Provide the (x, y) coordinate of the cell's center where the given text is located.  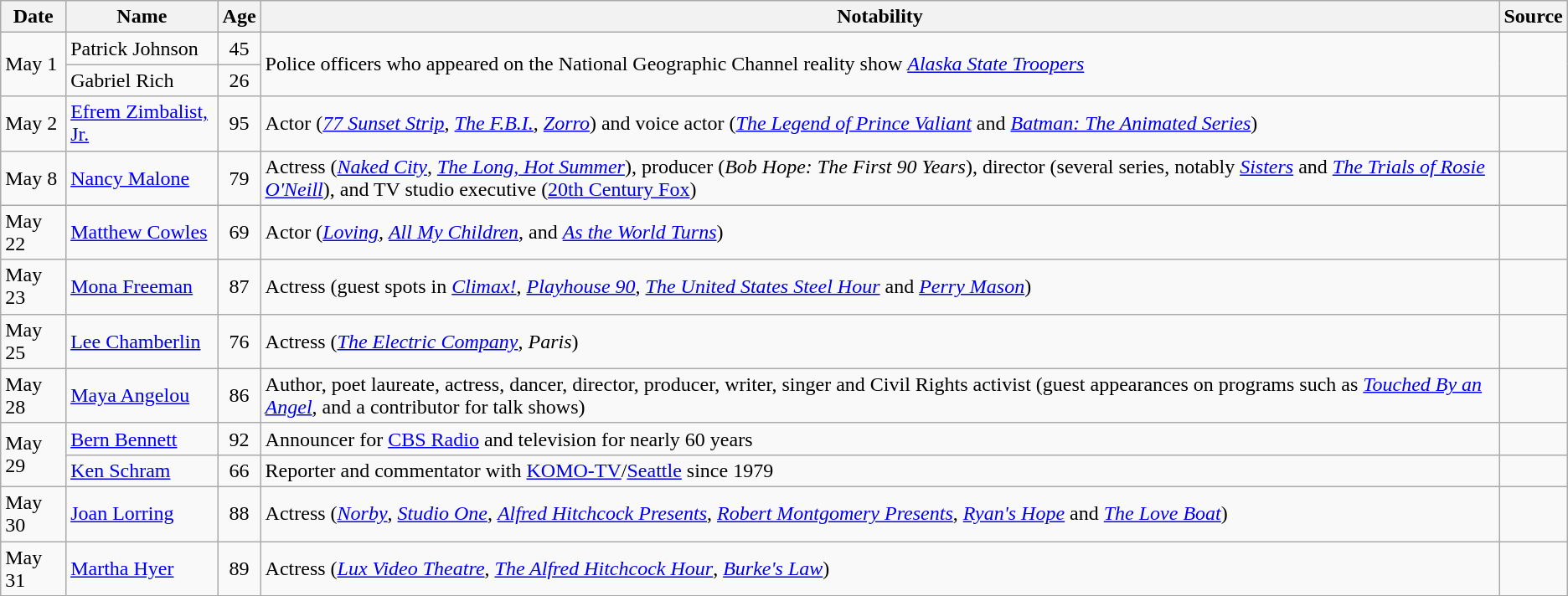
45 (240, 49)
Patrick Johnson (142, 49)
87 (240, 286)
May 22 (34, 233)
May 2 (34, 124)
May 8 (34, 177)
69 (240, 233)
26 (240, 80)
Source (1533, 17)
Martha Hyer (142, 568)
92 (240, 439)
Actress (Norby, Studio One, Alfred Hitchcock Presents, Robert Montgomery Presents, Ryan's Hope and The Love Boat) (879, 514)
Joan Lorring (142, 514)
79 (240, 177)
Efrem Zimbalist, Jr. (142, 124)
Actress (guest spots in Climax!, Playhouse 90, The United States Steel Hour and Perry Mason) (879, 286)
May 31 (34, 568)
76 (240, 342)
Police officers who appeared on the National Geographic Channel reality show Alaska State Troopers (879, 64)
Date (34, 17)
May 30 (34, 514)
Nancy Malone (142, 177)
May 29 (34, 455)
Actress (Lux Video Theatre, The Alfred Hitchcock Hour, Burke's Law) (879, 568)
88 (240, 514)
86 (240, 395)
Reporter and commentator with KOMO-TV/Seattle since 1979 (879, 470)
Matthew Cowles (142, 233)
95 (240, 124)
Notability (879, 17)
May 1 (34, 64)
May 23 (34, 286)
89 (240, 568)
Lee Chamberlin (142, 342)
Ken Schram (142, 470)
Name (142, 17)
66 (240, 470)
Actor (Loving, All My Children, and As the World Turns) (879, 233)
Gabriel Rich (142, 80)
May 25 (34, 342)
Age (240, 17)
Actor (77 Sunset Strip, The F.B.I., Zorro) and voice actor (The Legend of Prince Valiant and Batman: The Animated Series) (879, 124)
May 28 (34, 395)
Maya Angelou (142, 395)
Announcer for CBS Radio and television for nearly 60 years (879, 439)
Actress (The Electric Company, Paris) (879, 342)
Bern Bennett (142, 439)
Mona Freeman (142, 286)
